For the text-containing cell, return its midpoint in [X, Y] coordinate format. 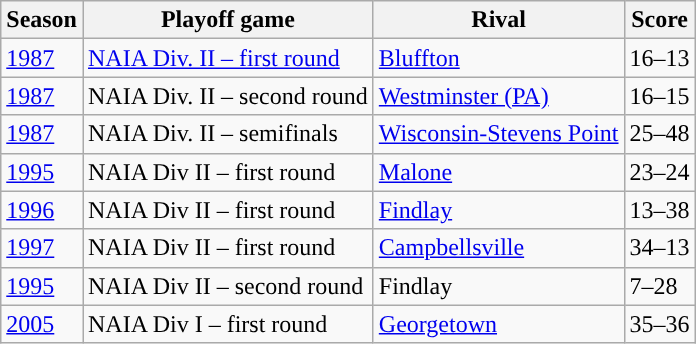
16–13 [660, 58]
7–28 [660, 286]
Season [42, 20]
Wisconsin-Stevens Point [498, 134]
16–15 [660, 96]
Westminster (PA) [498, 96]
23–24 [660, 172]
1997 [42, 248]
NAIA Div I – first round [228, 324]
Bluffton [498, 58]
NAIA Div. II – semifinals [228, 134]
NAIA Div. II – first round [228, 58]
NAIA Div. II – second round [228, 96]
2005 [42, 324]
Campbellsville [498, 248]
NAIA Div II – second round [228, 286]
Georgetown [498, 324]
25–48 [660, 134]
34–13 [660, 248]
Malone [498, 172]
13–38 [660, 210]
Playoff game [228, 20]
Rival [498, 20]
Score [660, 20]
1996 [42, 210]
35–36 [660, 324]
